Search for the cell housing the specified text and yield its [x, y] center coordinate. 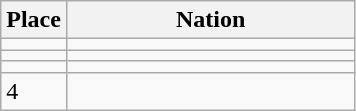
Nation [210, 20]
4 [34, 91]
Place [34, 20]
